Locate the cell with the specified text and output its (X, Y) center coordinate. 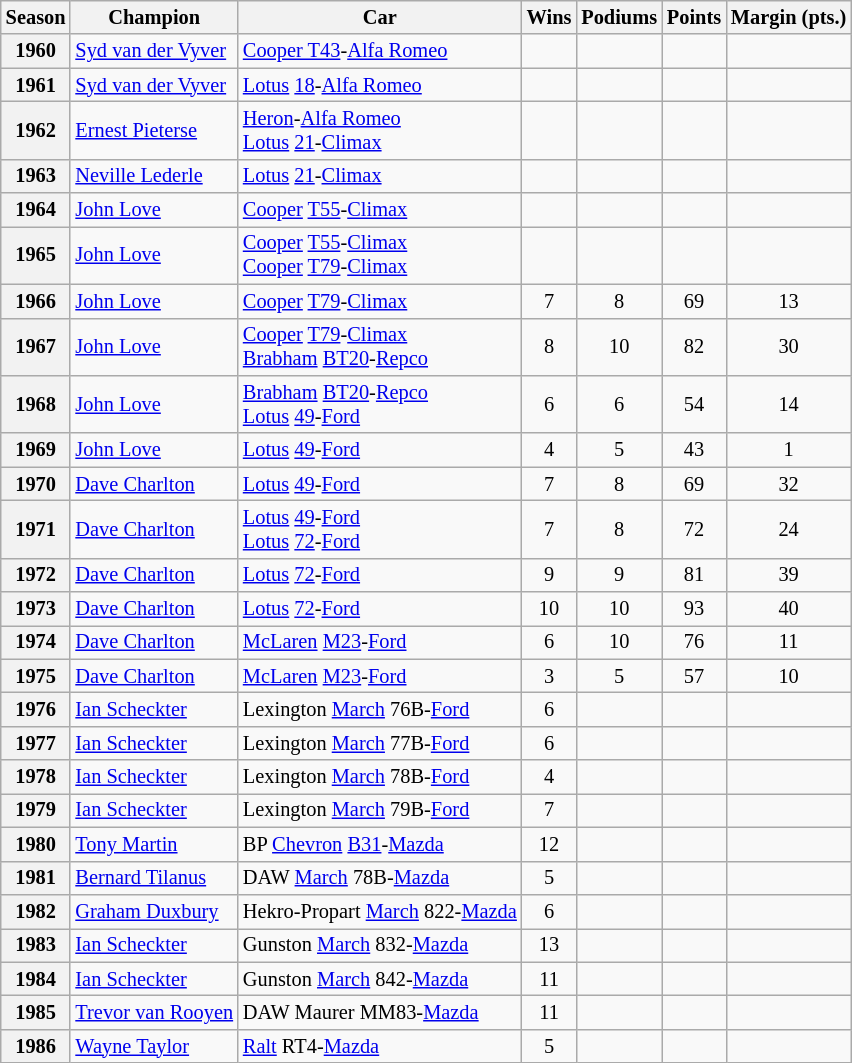
Ralt RT4-Mazda (380, 1046)
57 (694, 676)
1962 (36, 130)
Champion (154, 17)
40 (788, 609)
1983 (36, 945)
1965 (36, 255)
Lotus 21-Climax (380, 176)
Lotus 49-FordLotus 72-Ford (380, 529)
1979 (36, 810)
Gunston March 832-Mazda (380, 945)
Car (380, 17)
DAW March 78B-Mazda (380, 878)
30 (788, 347)
Tony Martin (154, 844)
1970 (36, 484)
Graham Duxbury (154, 911)
Cooper T43-Alfa Romeo (380, 51)
Wayne Taylor (154, 1046)
32 (788, 484)
1967 (36, 347)
1972 (36, 575)
82 (694, 347)
1971 (36, 529)
Ernest Pieterse (154, 130)
24 (788, 529)
1985 (36, 1012)
1981 (36, 878)
1986 (36, 1046)
1968 (36, 404)
1984 (36, 979)
1966 (36, 301)
Cooper T79-ClimaxBrabham BT20-Repco (380, 347)
Margin (pts.) (788, 17)
1975 (36, 676)
1978 (36, 777)
1961 (36, 85)
Cooper T55-Climax (380, 210)
1963 (36, 176)
12 (550, 844)
Hekro-Propart March 822-Mazda (380, 911)
Lotus 18-Alfa Romeo (380, 85)
76 (694, 642)
1969 (36, 450)
Trevor van Rooyen (154, 1012)
Points (694, 17)
1977 (36, 743)
Cooper T55-ClimaxCooper T79-Climax (380, 255)
54 (694, 404)
43 (694, 450)
Cooper T79-Climax (380, 301)
39 (788, 575)
Lexington March 78B-Ford (380, 777)
72 (694, 529)
Gunston March 842-Mazda (380, 979)
Lexington March 79B-Ford (380, 810)
1960 (36, 51)
1976 (36, 709)
Lexington March 76B-Ford (380, 709)
Neville Lederle (154, 176)
DAW Maurer MM83-Mazda (380, 1012)
Heron-Alfa RomeoLotus 21-Climax (380, 130)
Brabham BT20-RepcoLotus 49-Ford (380, 404)
Season (36, 17)
93 (694, 609)
Bernard Tilanus (154, 878)
1973 (36, 609)
1964 (36, 210)
Lexington March 77B-Ford (380, 743)
3 (550, 676)
1974 (36, 642)
Wins (550, 17)
1980 (36, 844)
1982 (36, 911)
Podiums (619, 17)
BP Chevron B31-Mazda (380, 844)
81 (694, 575)
1 (788, 450)
14 (788, 404)
